From the cell containing the given text, extract its center point as [x, y] coordinate. 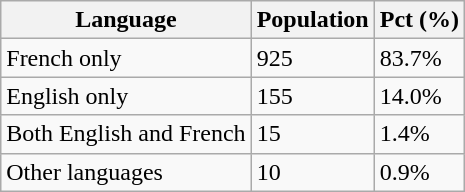
English only [126, 96]
83.7% [419, 58]
15 [312, 134]
0.9% [419, 172]
1.4% [419, 134]
155 [312, 96]
French only [126, 58]
Other languages [126, 172]
925 [312, 58]
Pct (%) [419, 20]
Population [312, 20]
14.0% [419, 96]
Both English and French [126, 134]
10 [312, 172]
Language [126, 20]
